Detect which cell encompasses the target text, then output its (x, y) center coordinate. 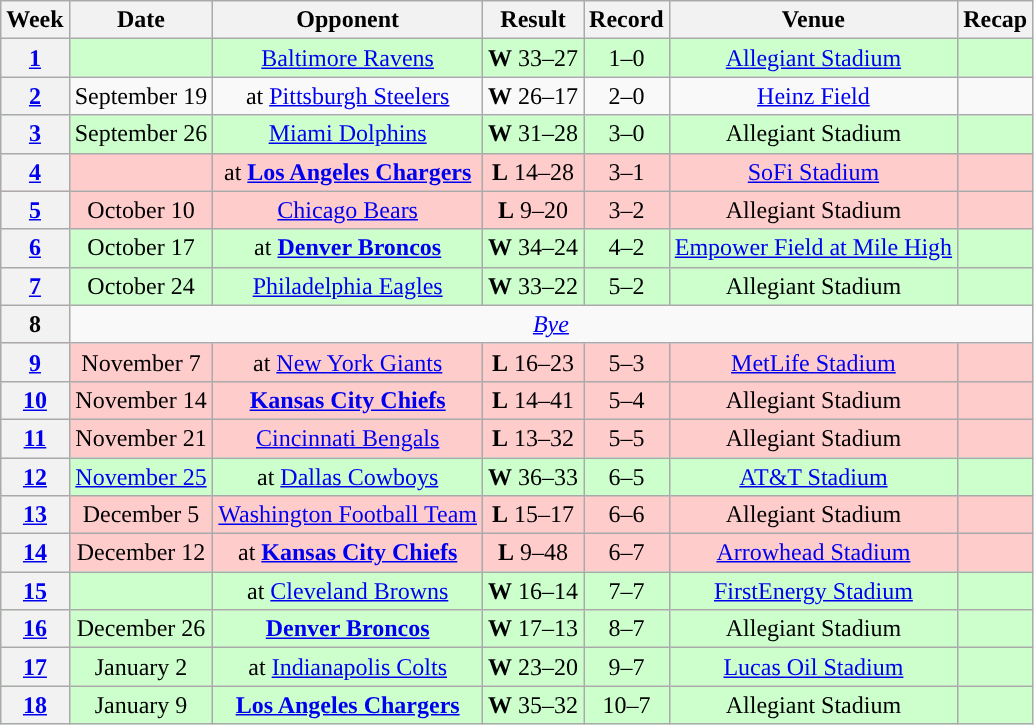
1–0 (627, 58)
7–7 (627, 591)
Kansas City Chiefs (348, 400)
at New York Giants (348, 362)
14 (35, 553)
MetLife Stadium (813, 362)
10–7 (627, 705)
11 (35, 438)
December 12 (141, 553)
Philadelphia Eagles (348, 286)
Baltimore Ravens (348, 58)
Denver Broncos (348, 629)
5–4 (627, 400)
Venue (813, 20)
L 15–17 (532, 515)
5–2 (627, 286)
9 (35, 362)
W 35–32 (532, 705)
January 9 (141, 705)
at Pittsburgh Steelers (348, 96)
5–3 (627, 362)
at Kansas City Chiefs (348, 553)
October 10 (141, 210)
W 26–17 (532, 96)
W 23–20 (532, 667)
at Dallas Cowboys (348, 477)
at Indianapolis Colts (348, 667)
at Los Angeles Chargers (348, 172)
4–2 (627, 248)
13 (35, 515)
L 14–41 (532, 400)
FirstEnergy Stadium (813, 591)
Cincinnati Bengals (348, 438)
Heinz Field (813, 96)
3–0 (627, 134)
Los Angeles Chargers (348, 705)
October 17 (141, 248)
2–0 (627, 96)
Date (141, 20)
3–2 (627, 210)
L 9–48 (532, 553)
W 33–27 (532, 58)
16 (35, 629)
L 9–20 (532, 210)
4 (35, 172)
W 36–33 (532, 477)
Miami Dolphins (348, 134)
October 24 (141, 286)
September 26 (141, 134)
December 5 (141, 515)
3 (35, 134)
W 33–22 (532, 286)
12 (35, 477)
Chicago Bears (348, 210)
3–1 (627, 172)
6–5 (627, 477)
Empower Field at Mile High (813, 248)
Result (532, 20)
2 (35, 96)
9–7 (627, 667)
January 2 (141, 667)
Lucas Oil Stadium (813, 667)
15 (35, 591)
Washington Football Team (348, 515)
L 14–28 (532, 172)
Arrowhead Stadium (813, 553)
5 (35, 210)
November 25 (141, 477)
November 7 (141, 362)
Bye (551, 324)
SoFi Stadium (813, 172)
8 (35, 324)
W 31–28 (532, 134)
18 (35, 705)
Week (35, 20)
November 21 (141, 438)
1 (35, 58)
6 (35, 248)
Recap (996, 20)
Opponent (348, 20)
AT&T Stadium (813, 477)
W 17–13 (532, 629)
September 19 (141, 96)
17 (35, 667)
December 26 (141, 629)
W 16–14 (532, 591)
10 (35, 400)
at Denver Broncos (348, 248)
at Cleveland Browns (348, 591)
November 14 (141, 400)
6–6 (627, 515)
7 (35, 286)
8–7 (627, 629)
6–7 (627, 553)
W 34–24 (532, 248)
L 13–32 (532, 438)
Record (627, 20)
5–5 (627, 438)
L 16–23 (532, 362)
